Capture the cell that displays the provided text and extract its (X, Y) central coordinate. 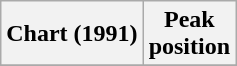
Peakposition (189, 34)
Chart (1991) (72, 34)
